From the cell containing the given text, extract its center point as (X, Y) coordinate. 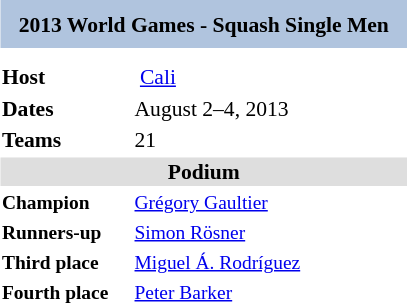
Host (65, 77)
August 2–4, 2013 (270, 108)
21 (270, 140)
Champion (65, 202)
Cali (270, 77)
Runners-up (65, 232)
Grégory Gaultier (270, 202)
Third place (65, 262)
Miguel Á. Rodríguez (270, 262)
2013 World Games - Squash Single Men (203, 24)
Dates (65, 108)
Podium (203, 172)
Simon Rösner (270, 232)
Teams (65, 140)
